Find where the given text appears and provide that cell's center as [x, y] coordinate. 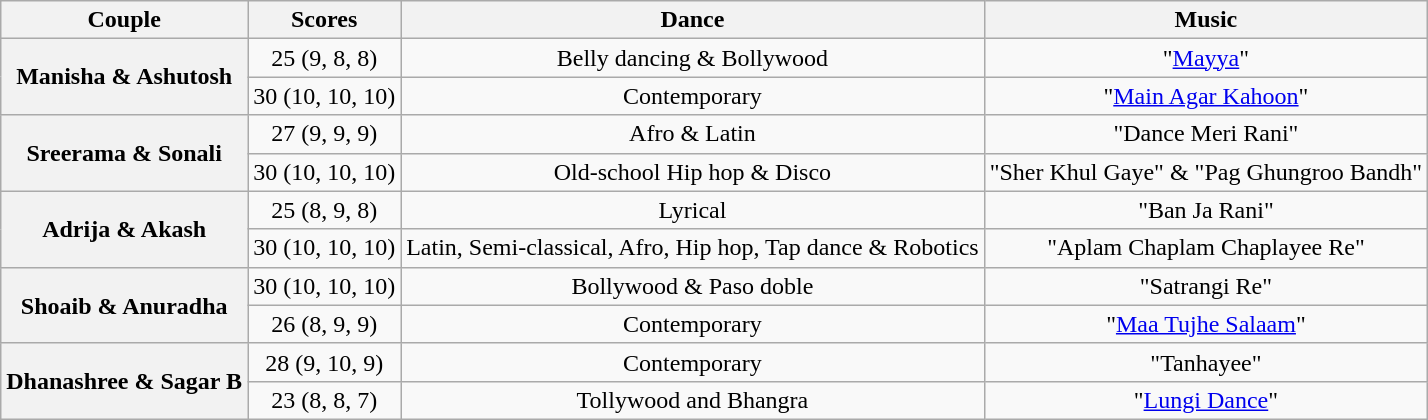
Scores [324, 20]
Afro & Latin [693, 134]
Couple [124, 20]
"Main Agar Kahoon" [1206, 96]
Dhanashree & Sagar B [124, 381]
"Mayya" [1206, 58]
Adrija & Akash [124, 229]
Music [1206, 20]
25 (9, 8, 8) [324, 58]
"Maa Tujhe Salaam" [1206, 324]
Sreerama & Sonali [124, 153]
Lyrical [693, 210]
Tollywood and Bhangra [693, 400]
"Satrangi Re" [1206, 286]
26 (8, 9, 9) [324, 324]
Manisha & Ashutosh [124, 77]
"Tanhayee" [1206, 362]
23 (8, 8, 7) [324, 400]
Dance [693, 20]
"Ban Ja Rani" [1206, 210]
Bollywood & Paso doble [693, 286]
"Sher Khul Gaye" & "Pag Ghungroo Bandh" [1206, 172]
Shoaib & Anuradha [124, 305]
Latin, Semi-classical, Afro, Hip hop, Tap dance & Robotics [693, 248]
25 (8, 9, 8) [324, 210]
Belly dancing & Bollywood [693, 58]
Old-school Hip hop & Disco [693, 172]
"Dance Meri Rani" [1206, 134]
28 (9, 10, 9) [324, 362]
"Aplam Chaplam Chaplayee Re" [1206, 248]
27 (9, 9, 9) [324, 134]
"Lungi Dance" [1206, 400]
